Return the [X, Y] coordinate for the center point of the cell that contains the specified text.  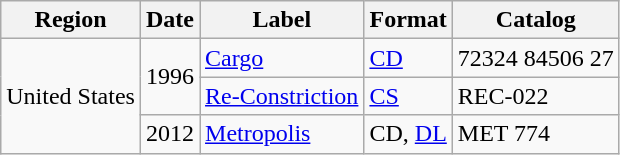
72324 84506 27 [536, 58]
CD [408, 58]
Format [408, 20]
Catalog [536, 20]
CS [408, 96]
Region [71, 20]
1996 [170, 77]
United States [71, 96]
Cargo [282, 58]
MET 774 [536, 134]
Re-Constriction [282, 96]
REC-022 [536, 96]
Metropolis [282, 134]
Label [282, 20]
CD, DL [408, 134]
Date [170, 20]
2012 [170, 134]
